For the text-containing cell, return its midpoint in [X, Y] coordinate format. 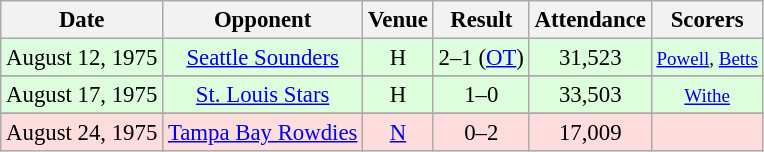
2–1 (OT) [481, 58]
33,503 [590, 95]
Attendance [590, 20]
Result [481, 20]
Date [82, 20]
Powell, Betts [707, 58]
0–2 [481, 133]
August 17, 1975 [82, 95]
St. Louis Stars [263, 95]
17,009 [590, 133]
Scorers [707, 20]
N [398, 133]
Venue [398, 20]
Tampa Bay Rowdies [263, 133]
August 24, 1975 [82, 133]
Seattle Sounders [263, 58]
August 12, 1975 [82, 58]
Opponent [263, 20]
Withe [707, 95]
31,523 [590, 58]
1–0 [481, 95]
